Search for the cell housing the specified text and yield its (x, y) center coordinate. 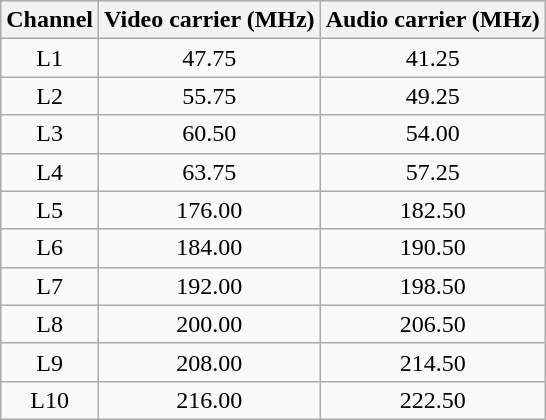
206.50 (432, 324)
216.00 (210, 400)
L8 (50, 324)
L3 (50, 134)
54.00 (432, 134)
198.50 (432, 286)
Video carrier (MHz) (210, 20)
41.25 (432, 58)
190.50 (432, 248)
208.00 (210, 362)
Audio carrier (MHz) (432, 20)
L6 (50, 248)
L7 (50, 286)
L10 (50, 400)
L9 (50, 362)
L1 (50, 58)
200.00 (210, 324)
L5 (50, 210)
57.25 (432, 172)
63.75 (210, 172)
Channel (50, 20)
47.75 (210, 58)
55.75 (210, 96)
182.50 (432, 210)
60.50 (210, 134)
214.50 (432, 362)
176.00 (210, 210)
L4 (50, 172)
222.50 (432, 400)
184.00 (210, 248)
L2 (50, 96)
49.25 (432, 96)
192.00 (210, 286)
